Identify which cell holds the provided text, then report its (X, Y) central coordinate. 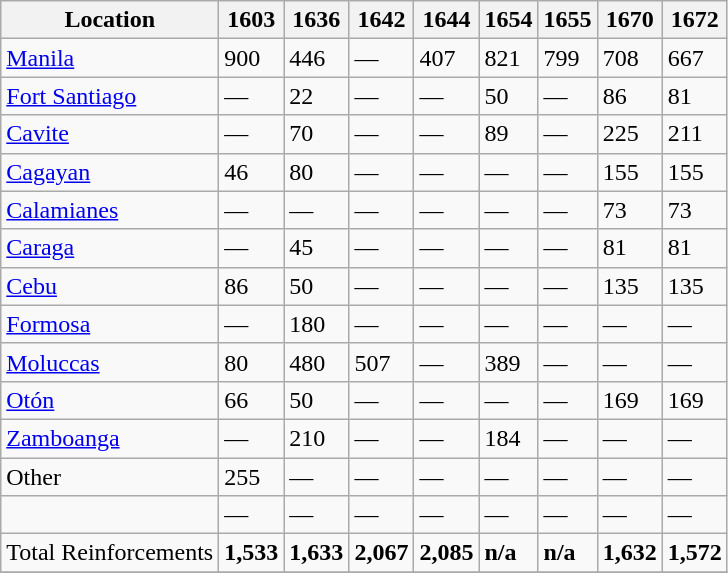
2,085 (446, 553)
900 (252, 58)
Cavite (110, 134)
708 (630, 58)
1,533 (252, 553)
1644 (446, 20)
225 (630, 134)
1,572 (694, 553)
Calamianes (110, 210)
Location (110, 20)
821 (508, 58)
Fort Santiago (110, 96)
45 (316, 248)
66 (252, 400)
407 (446, 58)
1603 (252, 20)
Caraga (110, 248)
180 (316, 324)
Formosa (110, 324)
1670 (630, 20)
46 (252, 172)
Otón (110, 400)
Moluccas (110, 362)
184 (508, 438)
22 (316, 96)
255 (252, 477)
1654 (508, 20)
480 (316, 362)
1636 (316, 20)
507 (382, 362)
1,633 (316, 553)
Zamboanga (110, 438)
Other (110, 477)
1,632 (630, 553)
389 (508, 362)
Cebu (110, 286)
2,067 (382, 553)
Manila (110, 58)
1642 (382, 20)
446 (316, 58)
211 (694, 134)
89 (508, 134)
70 (316, 134)
Cagayan (110, 172)
1655 (568, 20)
667 (694, 58)
799 (568, 58)
1672 (694, 20)
210 (316, 438)
Total Reinforcements (110, 553)
